Locate the cell with the specified text and output its (X, Y) center coordinate. 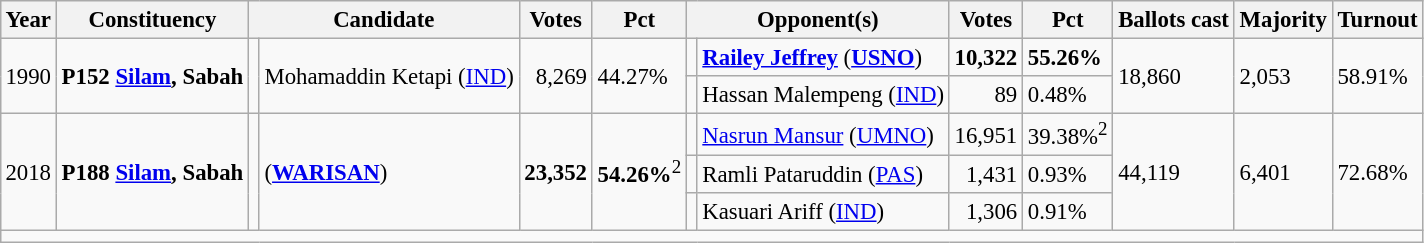
16,951 (986, 135)
89 (986, 95)
Constituency (152, 20)
Hassan Malempeng (IND) (823, 95)
Nasrun Mansur (UMNO) (823, 135)
0.93% (1068, 175)
Majority (1283, 20)
(WARISAN) (389, 172)
2018 (28, 172)
72.68% (1378, 172)
0.91% (1068, 212)
23,352 (556, 172)
2,053 (1283, 76)
Ballots cast (1174, 20)
39.38%2 (1068, 135)
0.48% (1068, 95)
44,119 (1174, 172)
Railey Jeffrey (USNO) (823, 57)
Ramli Pataruddin (PAS) (823, 175)
P188 Silam, Sabah (152, 172)
1,431 (986, 175)
Candidate (384, 20)
1990 (28, 76)
P152 Silam, Sabah (152, 76)
10,322 (986, 57)
6,401 (1283, 172)
54.26%2 (639, 172)
44.27% (639, 76)
1,306 (986, 212)
55.26% (1068, 57)
58.91% (1378, 76)
Turnout (1378, 20)
Year (28, 20)
18,860 (1174, 76)
Kasuari Ariff (IND) (823, 212)
Mohamaddin Ketapi (IND) (389, 76)
8,269 (556, 76)
Opponent(s) (818, 20)
